Output the [X, Y] coordinate of the center of the cell containing the given text.  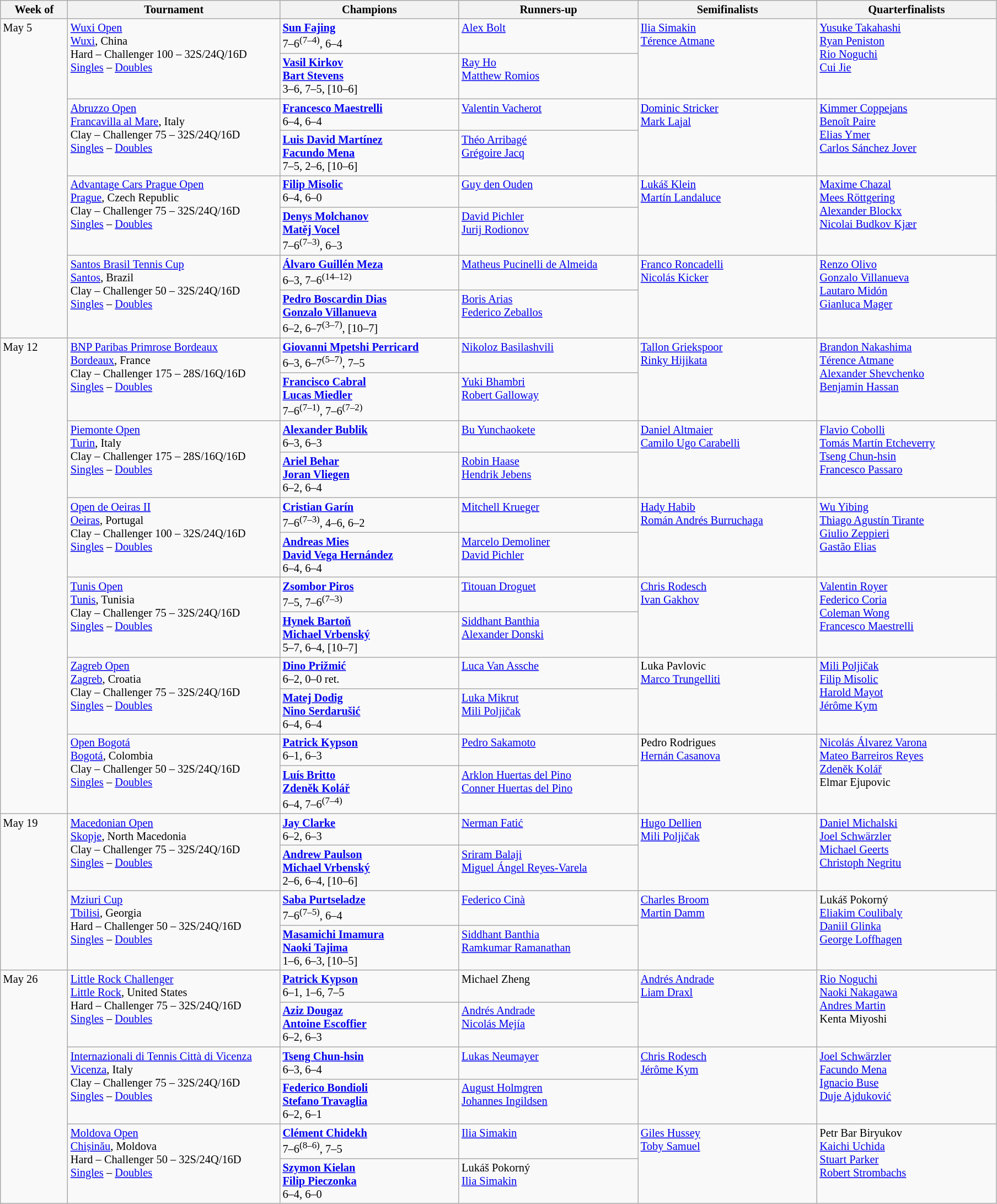
Lukas Neumayer [548, 1063]
Semifinalists [728, 9]
Valentin Royer Federico Coria Coleman Wong Francesco Maestrelli [907, 617]
Open de Oeiras IIOeiras, Portugal Clay – Challenger 100 – 32S/24Q/16DSingles – Doubles [174, 537]
Week of [34, 9]
Lukáš Pokorný Eliakim Coulibaly Daniil Glinka George Loffhagen [907, 930]
May 26 [34, 1087]
Jay Clarke6–2, 6–3 [369, 830]
Wuxi OpenWuxi, China Hard – Challenger 100 – 32S/24Q/16DSingles – Doubles [174, 58]
Dino Prižmić6–2, 0–0 ret. [369, 673]
Daniel Michalski Joel Schwärzler Michael Geerts Christoph Negritu [907, 852]
Andrés Andrade Nicolás Mejía [548, 1024]
Matej Dodig Nino Serdarušić6–4, 6–4 [369, 711]
Giovanni Mpetshi Perricard6–3, 6–7(5–7), 7–5 [369, 355]
Zsombor Piros7–5, 7–6(7–3) [369, 595]
Hady Habib Román Andrés Burruchaga [728, 537]
Joel Schwärzler Facundo Mena Ignacio Buse Duje Ajduković [907, 1085]
August Holmgren Johannes Ingildsen [548, 1101]
Matheus Pucinelli de Almeida [548, 272]
Yuki Bhambri Robert Galloway [548, 396]
Federico Bondioli Stefano Travaglia6–2, 6–1 [369, 1101]
Lukáš Klein Martín Landaluce [728, 215]
Saba Purtseladze7–6(7–5), 6–4 [369, 908]
Aziz Dougaz Antoine Escoffier6–2, 6–3 [369, 1024]
Andrew Paulson Michael Vrbenský2–6, 6–4, [10–6] [369, 868]
Andreas Mies David Vega Hernández6–4, 6–4 [369, 555]
Alex Bolt [548, 36]
Patrick Kypson6–1, 6–3 [369, 750]
Wu Yibing Thiago Agustín Tirante Giulio Zeppieri Gastão Elias [907, 537]
Szymon Kielan Filip Pieczonka6–4, 6–0 [369, 1181]
Tunis OpenTunis, Tunisia Clay – Challenger 75 – 32S/24Q/16DSingles – Doubles [174, 617]
Ariel Behar Joran Vliegen6–2, 6–4 [369, 475]
Sriram Balaji Miguel Ángel Reyes-Varela [548, 868]
Piemonte OpenTurin, Italy Clay – Challenger 175 – 28S/16Q/16DSingles – Doubles [174, 459]
Brandon Nakashima Térence Atmane Alexander Shevchenko Benjamin Hassan [907, 379]
Rio Noguchi Naoki Nakagawa Andres Martin Kenta Miyoshi [907, 1008]
Yusuke Takahashi Ryan Peniston Rio Noguchi Cui Jie [907, 58]
Macedonian OpenSkopje, North Macedonia Clay – Challenger 75 – 32S/24Q/16DSingles – Doubles [174, 852]
Arklon Huertas del Pino Conner Huertas del Pino [548, 790]
Andrés Andrade Liam Draxl [728, 1008]
Mitchell Krueger [548, 515]
Mili Poljičak Filip Misolic Harold Mayot Jérôme Kym [907, 695]
Nikoloz Basilashvili [548, 355]
May 12 [34, 575]
Quarterfinalists [907, 9]
Giles Hussey Toby Samuel [728, 1164]
Vasil Kirkov Bart Stevens3–6, 7–5, [10–6] [369, 76]
Titouan Droguet [548, 595]
Santos Brasil Tennis CupSantos, Brazil Clay – Challenger 50 – 32S/24Q/16DSingles – Doubles [174, 297]
Bu Yunchaokete [548, 436]
May 5 [34, 178]
Siddhant Banthia Alexander Donski [548, 634]
Luca Van Assche [548, 673]
Open BogotáBogotá, Colombia Clay – Challenger 50 – 32S/24Q/16DSingles – Doubles [174, 773]
Hynek Bartoň Michael Vrbenský5–7, 6–4, [10–7] [369, 634]
Renzo Olivo Gonzalo Villanueva Lautaro Midón Gianluca Mager [907, 297]
Francesco Maestrelli6–4, 6–4 [369, 115]
Pedro Sakamoto [548, 750]
Moldova OpenChișinău, Moldova Hard – Challenger 50 – 32S/24Q/16DSingles – Doubles [174, 1164]
Runners-up [548, 9]
Ray Ho Matthew Romios [548, 76]
Petr Bar Biryukov Kaichi Uchida Stuart Parker Robert Strombachs [907, 1164]
Daniel Altmaier Camilo Ugo Carabelli [728, 459]
Hugo Dellien Mili Poljičak [728, 852]
Théo Arribagé Grégoire Jacq [548, 153]
Nicolás Álvarez Varona Mateo Barreiros Reyes Zdeněk Kolář Elmar Ejupovic [907, 773]
Boris Arias Federico Zeballos [548, 313]
Luís Britto Zdeněk Kolář6–4, 7–6(7–4) [369, 790]
Luis David Martínez Facundo Mena7–5, 2–6, [10–6] [369, 153]
David Pichler Jurij Rodionov [548, 232]
Sun Fajing7–6(7–4), 6–4 [369, 36]
Advantage Cars Prague OpenPrague, Czech Republic Clay – Challenger 75 – 32S/24Q/16DSingles – Doubles [174, 215]
Patrick Kypson6–1, 1–6, 7–5 [369, 986]
Pedro Rodrigues Hernán Casanova [728, 773]
Tournament [174, 9]
Chris Rodesch Ivan Gakhov [728, 617]
Ilia Simakin Térence Atmane [728, 58]
Lukáš Pokorný Ilia Simakin [548, 1181]
Michael Zheng [548, 986]
May 19 [34, 892]
Clément Chidekh7–6(8–6), 7–5 [369, 1141]
Siddhant Banthia Ramkumar Ramanathan [548, 948]
Franco Roncadelli Nicolás Kicker [728, 297]
Abruzzo OpenFrancavilla al Mare, Italy Clay – Challenger 75 – 32S/24Q/16DSingles – Doubles [174, 137]
Internazionali di Tennis Città di VicenzaVicenza, Italy Clay – Challenger 75 – 32S/24Q/16DSingles – Doubles [174, 1085]
Denys Molchanov Matěj Vocel7–6(7–3), 6–3 [369, 232]
Ilia Simakin [548, 1141]
Valentin Vacherot [548, 115]
Robin Haase Hendrik Jebens [548, 475]
Francisco Cabral Lucas Miedler7–6(7–1), 7–6(7–2) [369, 396]
BNP Paribas Primrose BordeauxBordeaux, France Clay – Challenger 175 – 28S/16Q/16DSingles – Doubles [174, 379]
Tseng Chun-hsin6–3, 6–4 [369, 1063]
Nerman Fatić [548, 830]
Mziuri CupTbilisi, Georgia Hard – Challenger 50 – 32S/24Q/16DSingles – Doubles [174, 930]
Luka Mikrut Mili Poljičak [548, 711]
Cristian Garín7–6(7–3), 4–6, 6–2 [369, 515]
Marcelo Demoliner David Pichler [548, 555]
Little Rock ChallengerLittle Rock, United States Hard – Challenger 75 – 32S/24Q/16DSingles – Doubles [174, 1008]
Champions [369, 9]
Pedro Boscardin Dias Gonzalo Villanueva6–2, 6–7(3–7), [10–7] [369, 313]
Charles Broom Martin Damm [728, 930]
Luka Pavlovic Marco Trungelliti [728, 695]
Maxime Chazal Mees Röttgering Alexander Blockx Nicolai Budkov Kjær [907, 215]
Federico Cinà [548, 908]
Masamichi Imamura Naoki Tajima1–6, 6–3, [10–5] [369, 948]
Chris Rodesch Jérôme Kym [728, 1085]
Kimmer Coppejans Benoît Paire Elias Ymer Carlos Sánchez Jover [907, 137]
Flavio Cobolli Tomás Martín Etcheverry Tseng Chun-hsin Francesco Passaro [907, 459]
Filip Misolic6–4, 6–0 [369, 191]
Guy den Ouden [548, 191]
Zagreb OpenZagreb, Croatia Clay – Challenger 75 – 32S/24Q/16DSingles – Doubles [174, 695]
Tallon Griekspoor Rinky Hijikata [728, 379]
Álvaro Guillén Meza6–3, 7–6(14–12) [369, 272]
Dominic Stricker Mark Lajal [728, 137]
Alexander Bublik6–3, 6–3 [369, 436]
